Identify which cell holds the provided text, then report its [x, y] central coordinate. 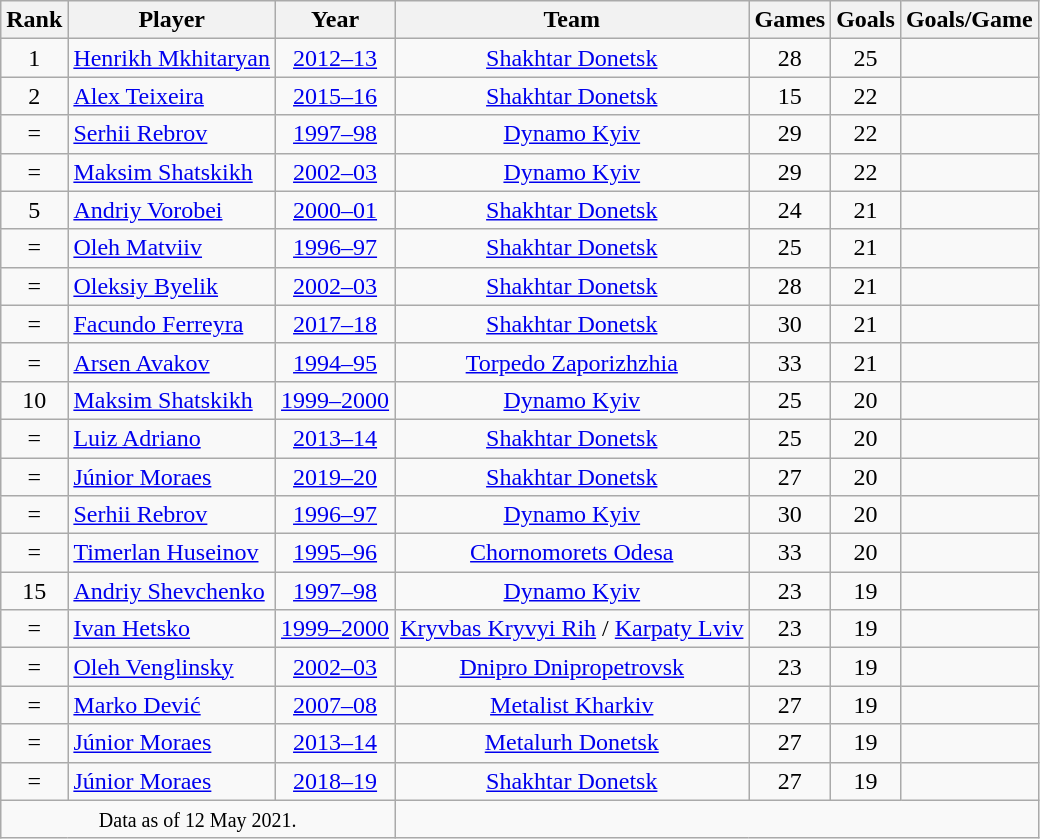
Torpedo Zaporizhzhia [572, 362]
Kryvbas Kryvyi Rih / Karpaty Lviv [572, 629]
Year [336, 20]
2017–18 [336, 324]
Team [572, 20]
1995–96 [336, 553]
Player [172, 20]
10 [34, 400]
Rank [34, 20]
Henrikh Mkhitaryan [172, 58]
Metalurh Donetsk [572, 743]
Facundo Ferreyra [172, 324]
Goals [866, 20]
Ivan Hetsko [172, 629]
Oleh Venglinsky [172, 667]
Alex Teixeira [172, 96]
Andriy Shevchenko [172, 591]
2018–19 [336, 781]
1994–95 [336, 362]
1 [34, 58]
Chornomorets Odesa [572, 553]
Metalist Kharkiv [572, 705]
Dnipro Dnipropetrovsk [572, 667]
Andriy Vorobei [172, 210]
2 [34, 96]
24 [790, 210]
Goals/Game [969, 20]
Arsen Avakov [172, 362]
2012–13 [336, 58]
2000–01 [336, 210]
Data as of 12 May 2021. [198, 819]
Timerlan Huseinov [172, 553]
2007–08 [336, 705]
5 [34, 210]
Oleh Matviiv [172, 248]
Marko Dević [172, 705]
Luiz Adriano [172, 438]
2019–20 [336, 477]
Oleksiy Byelik [172, 286]
Games [790, 20]
2015–16 [336, 96]
